Detect which cell encompasses the target text, then output its [X, Y] center coordinate. 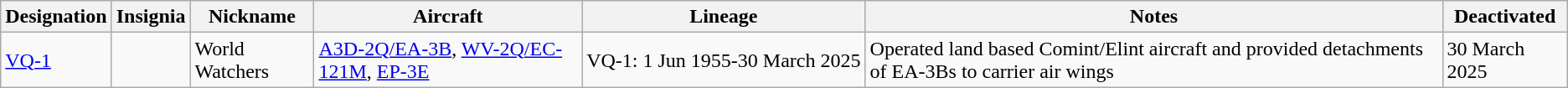
Nickname [252, 17]
A3D-2Q/EA-3B, WV-2Q/EC-121M, EP-3E [448, 60]
Designation [56, 17]
30 March 2025 [1504, 60]
Insignia [151, 17]
Operated land based Comint/Elint aircraft and provided detachments of EA-3Bs to carrier air wings [1154, 60]
Aircraft [448, 17]
Deactivated [1504, 17]
Notes [1154, 17]
Lineage [724, 17]
World Watchers [252, 60]
VQ-1 [56, 60]
VQ-1: 1 Jun 1955-30 March 2025 [724, 60]
